Search for the cell housing the specified text and yield its (x, y) center coordinate. 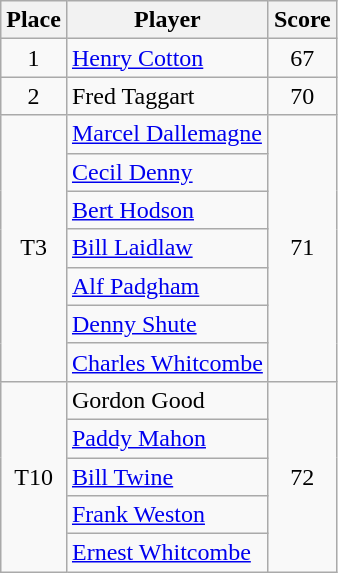
T10 (34, 476)
Score (302, 20)
71 (302, 248)
T3 (34, 248)
Bert Hodson (167, 210)
Henry Cotton (167, 58)
Place (34, 20)
70 (302, 96)
2 (34, 96)
Gordon Good (167, 400)
Charles Whitcombe (167, 362)
67 (302, 58)
Denny Shute (167, 324)
1 (34, 58)
Fred Taggart (167, 96)
Bill Laidlaw (167, 248)
Alf Padgham (167, 286)
Bill Twine (167, 477)
72 (302, 476)
Frank Weston (167, 515)
Paddy Mahon (167, 438)
Marcel Dallemagne (167, 134)
Cecil Denny (167, 172)
Player (167, 20)
Ernest Whitcombe (167, 553)
